Return [X, Y] of the center of cell containing provided text 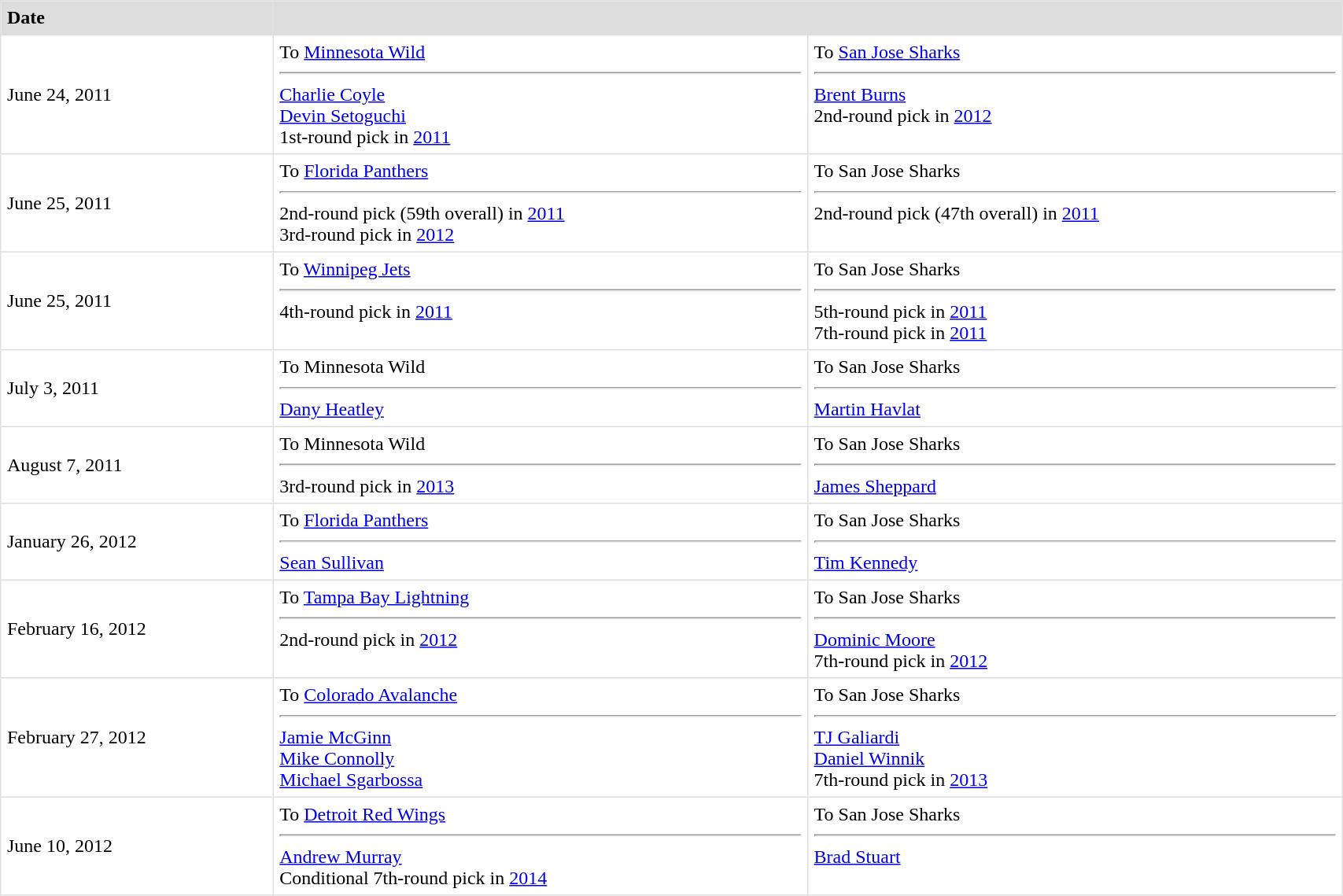
To San Jose Sharks Dominic Moore7th-round pick in 2012 [1075, 629]
February 16, 2012 [137, 629]
February 27, 2012 [137, 738]
To Detroit Red Wings Andrew MurrayConditional 7th-round pick in 2014 [540, 846]
To Tampa Bay Lightning 2nd-round pick in 2012 [540, 629]
To Minnesota Wild 3rd-round pick in 2013 [540, 465]
To Minnesota Wild Dany Heatley [540, 389]
June 24, 2011 [137, 94]
To San Jose Sharks Brad Stuart [1075, 846]
To Winnipeg Jets 4th-round pick in 2011 [540, 301]
To Florida Panthers Sean Sullivan [540, 542]
To San Jose Sharks Tim Kennedy [1075, 542]
To Colorado Avalanche Jamie McGinnMike ConnollyMichael Sgarbossa [540, 738]
July 3, 2011 [137, 389]
June 10, 2012 [137, 846]
To San Jose Sharks James Sheppard [1075, 465]
To Florida Panthers 2nd-round pick (59th overall) in 20113rd-round pick in 2012 [540, 203]
Date [137, 18]
January 26, 2012 [137, 542]
To Minnesota Wild Charlie CoyleDevin Setoguchi1st-round pick in 2011 [540, 94]
August 7, 2011 [137, 465]
To San Jose Sharks TJ GaliardiDaniel Winnik7th-round pick in 2013 [1075, 738]
To San Jose Sharks 5th-round pick in 20117th-round pick in 2011 [1075, 301]
To San Jose Sharks Martin Havlat [1075, 389]
To San Jose Sharks 2nd-round pick (47th overall) in 2011 [1075, 203]
To San Jose Sharks Brent Burns2nd-round pick in 2012 [1075, 94]
